Scan for the cell matching the given text and deliver its [X, Y] coordinate at center. 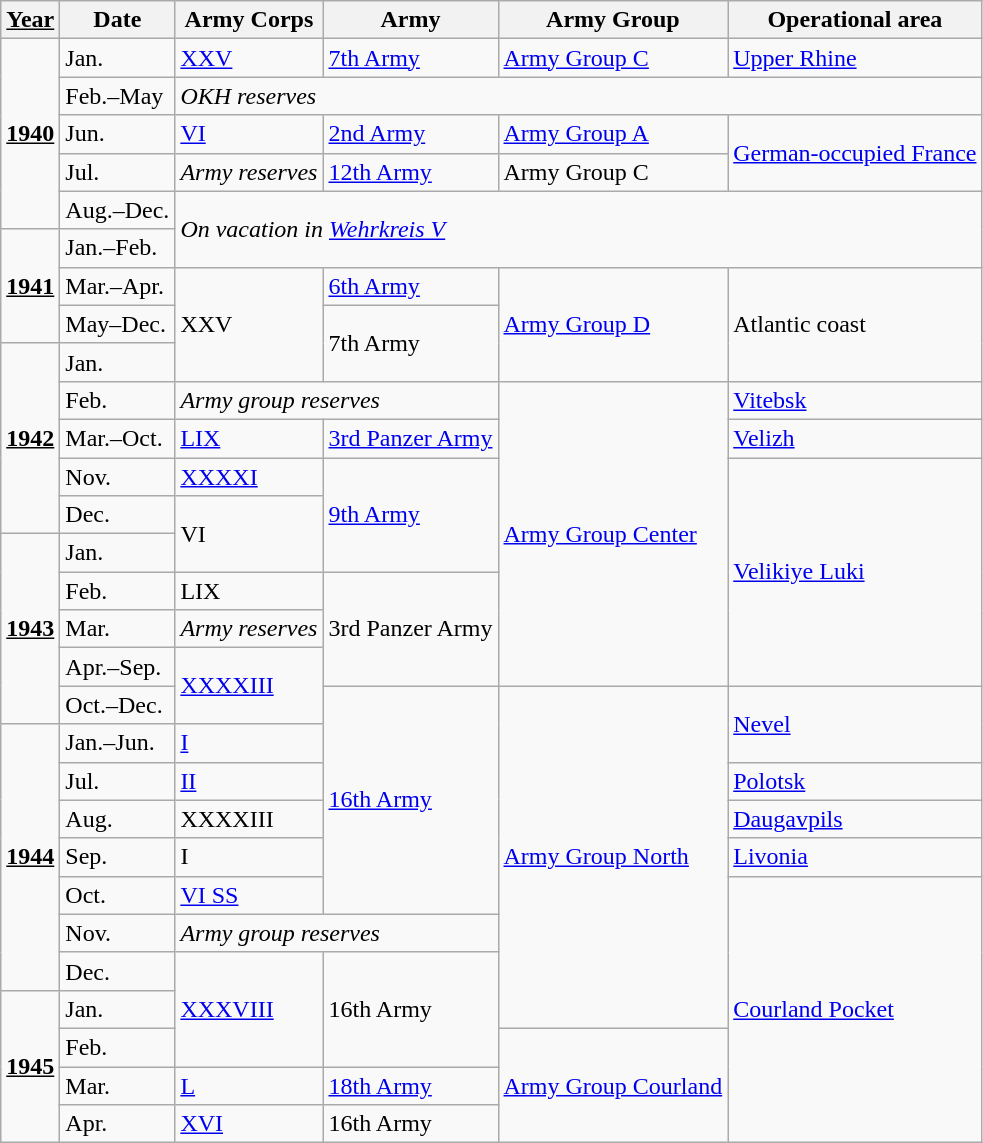
Vitebsk [855, 400]
12th Army [410, 172]
Army Corps [249, 20]
XVI [249, 1124]
1940 [30, 134]
On vacation in Wehrkreis V [578, 229]
Army Group D [613, 324]
XXXXI [249, 477]
Army [410, 20]
Army Group Courland [613, 1085]
1944 [30, 857]
Operational area [855, 20]
1943 [30, 629]
Velikiye Luki [855, 572]
Mar.–Oct. [118, 438]
1942 [30, 438]
Mar.–Apr. [118, 286]
Daugavpils [855, 819]
1941 [30, 286]
Atlantic coast [855, 324]
II [249, 781]
Polotsk [855, 781]
1945 [30, 1066]
Feb.–May [118, 96]
Apr. [118, 1124]
Year [30, 20]
Apr.–Sep. [118, 667]
L [249, 1085]
Jan.–Jun. [118, 743]
Army Group A [613, 134]
OKH reserves [578, 96]
Aug. [118, 819]
German-occupied France [855, 153]
Upper Rhine [855, 58]
Courland Pocket [855, 1009]
Aug.–Dec. [118, 210]
6th Army [410, 286]
Velizh [855, 438]
Jan.–Feb. [118, 248]
Army Group North [613, 858]
18th Army [410, 1085]
2nd Army [410, 134]
Livonia [855, 857]
Army Group [613, 20]
9th Army [410, 515]
VI SS [249, 895]
Oct.–Dec. [118, 705]
Nevel [855, 724]
Jun. [118, 134]
Date [118, 20]
Oct. [118, 895]
XXXVIII [249, 1009]
May–Dec. [118, 324]
Army Group Center [613, 533]
Sep. [118, 857]
